Locate the cell with the specified text and output its [x, y] center coordinate. 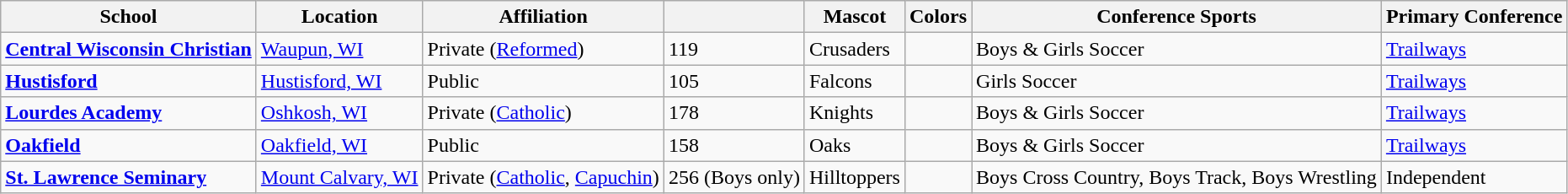
Central Wisconsin Christian [129, 49]
Private (Catholic, Capuchin) [543, 177]
Primary Conference [1474, 17]
Girls Soccer [1177, 81]
Mascot [854, 17]
178 [734, 113]
Private (Catholic) [543, 113]
Knights [854, 113]
Conference Sports [1177, 17]
Oakfield [129, 145]
Oakfield, WI [339, 145]
105 [734, 81]
Private (Reformed) [543, 49]
Hustisford, WI [339, 81]
Hilltoppers [854, 177]
Boys Cross Country, Boys Track, Boys Wrestling [1177, 177]
Crusaders [854, 49]
158 [734, 145]
256 (Boys only) [734, 177]
Location [339, 17]
Affiliation [543, 17]
Oaks [854, 145]
Falcons [854, 81]
St. Lawrence Seminary [129, 177]
119 [734, 49]
Colors [938, 17]
Oshkosh, WI [339, 113]
Independent [1474, 177]
School [129, 17]
Hustisford [129, 81]
Waupun, WI [339, 49]
Mount Calvary, WI [339, 177]
Lourdes Academy [129, 113]
